Return the [X, Y] coordinate for the center point of the cell that contains the specified text.  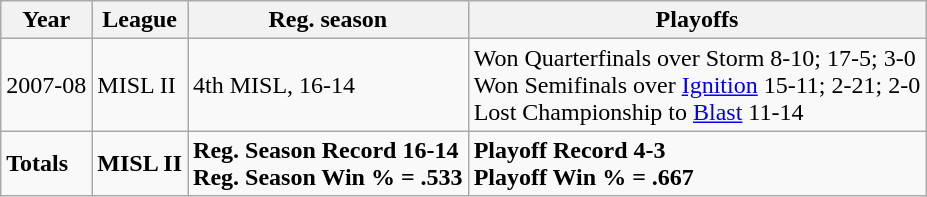
4th MISL, 16-14 [328, 85]
Reg. Season Record 16-14 Reg. Season Win % = .533 [328, 164]
Playoff Record 4-3 Playoff Win % = .667 [697, 164]
Playoffs [697, 20]
2007-08 [46, 85]
Won Quarterfinals over Storm 8-10; 17-5; 3-0 Won Semifinals over Ignition 15-11; 2-21; 2-0 Lost Championship to Blast 11-14 [697, 85]
Totals [46, 164]
Reg. season [328, 20]
Year [46, 20]
League [140, 20]
